Extract the [x, y] coordinate from the center of the cell holding the provided text.  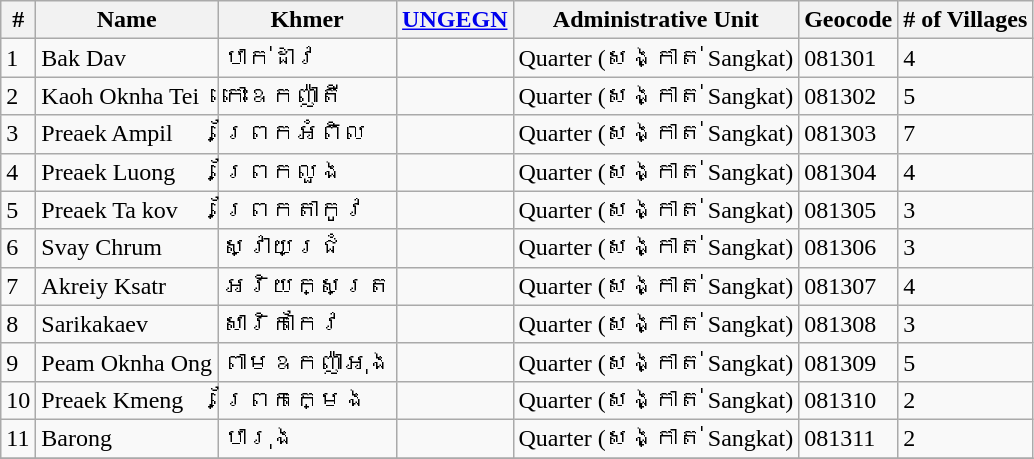
081308 [848, 324]
ពាមឧកញ៉ាអុង [308, 362]
UNGEGN [455, 20]
ព្រែកអំពិល [308, 134]
Preaek Ampil [127, 134]
ព្រែកតាកូវ [308, 210]
9 [18, 362]
Administrative Unit [656, 20]
081301 [848, 58]
11 [18, 438]
Khmer [308, 20]
6 [18, 248]
បាក់ដាវ [308, 58]
ស្វាយជ្រំ [308, 248]
# of Villages [966, 20]
081303 [848, 134]
081311 [848, 438]
Svay Chrum [127, 248]
សារិកាកែវ [308, 324]
Preaek Ta kov [127, 210]
081307 [848, 286]
081306 [848, 248]
Sarikakaev [127, 324]
ព្រែកលួង [308, 172]
Peam Oknha Ong [127, 362]
1 [18, 58]
Akreiy Ksatr [127, 286]
10 [18, 400]
# [18, 20]
ព្រែកក្មេង [308, 400]
081309 [848, 362]
081305 [848, 210]
8 [18, 324]
081304 [848, 172]
Preaek Luong [127, 172]
Name [127, 20]
Preaek Kmeng [127, 400]
Kaoh Oknha Tei [127, 96]
081302 [848, 96]
កោះឧកញ៉ាតី [308, 96]
បារុង [308, 438]
Bak Dav [127, 58]
081310 [848, 400]
Barong [127, 438]
អរិយក្សត្រ [308, 286]
Geocode [848, 20]
